Provide the (x, y) coordinate of the cell's center where the given text is located.  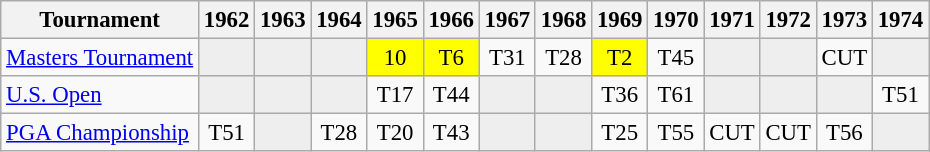
10 (395, 58)
Tournament (100, 20)
1972 (788, 20)
1962 (227, 20)
T44 (451, 95)
1966 (451, 20)
T2 (620, 58)
1964 (339, 20)
1974 (900, 20)
T20 (395, 133)
1969 (620, 20)
T25 (620, 133)
T45 (676, 58)
T43 (451, 133)
1973 (844, 20)
T36 (620, 95)
T61 (676, 95)
U.S. Open (100, 95)
T56 (844, 133)
T31 (507, 58)
1968 (563, 20)
PGA Championship (100, 133)
1967 (507, 20)
1965 (395, 20)
T17 (395, 95)
Masters Tournament (100, 58)
1963 (283, 20)
1971 (732, 20)
T6 (451, 58)
1970 (676, 20)
T55 (676, 133)
